Pinpoint the cell where the given text exists, returning its (x, y) midpoint coordinate. 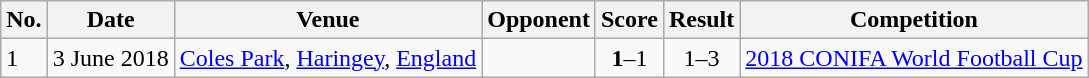
Competition (914, 20)
No. (24, 20)
3 June 2018 (110, 58)
Date (110, 20)
Coles Park, Haringey, England (328, 58)
1–1 (629, 58)
Score (629, 20)
1 (24, 58)
Opponent (539, 20)
1–3 (701, 58)
Result (701, 20)
Venue (328, 20)
2018 CONIFA World Football Cup (914, 58)
